Determine the [x, y] coordinate at the center of the cell enclosing the given text.  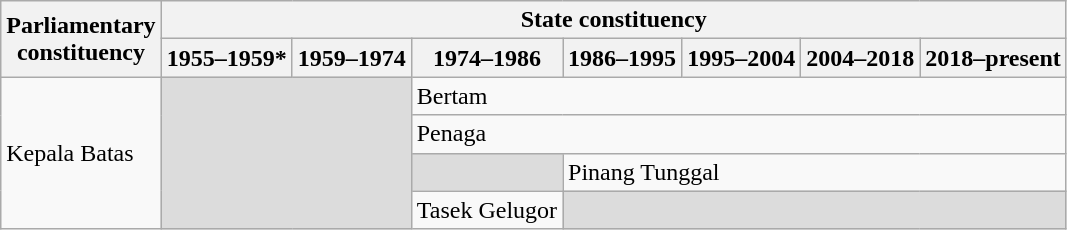
Penaga [738, 134]
Bertam [738, 96]
1995–2004 [742, 58]
Pinang Tunggal [815, 172]
Tasek Gelugor [486, 210]
1986–1995 [622, 58]
2004–2018 [860, 58]
1974–1986 [486, 58]
2018–present [994, 58]
Parliamentaryconstituency [81, 39]
State constituency [614, 20]
1955–1959* [226, 58]
1959–1974 [352, 58]
Kepala Batas [81, 153]
